Identify which cell holds the provided text, then report its (X, Y) central coordinate. 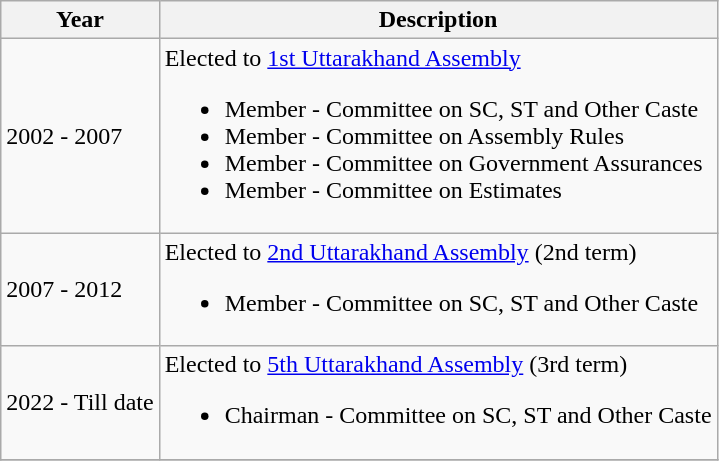
2002 - 2007 (80, 136)
2007 - 2012 (80, 290)
Year (80, 20)
Elected to 2nd Uttarakhand Assembly (2nd term)Member - Committee on SC, ST and Other Caste (438, 290)
Elected to 5th Uttarakhand Assembly (3rd term)Chairman - Committee on SC, ST and Other Caste (438, 402)
Description (438, 20)
2022 - Till date (80, 402)
